Return the [x, y] coordinate for the center point of the cell that contains the specified text.  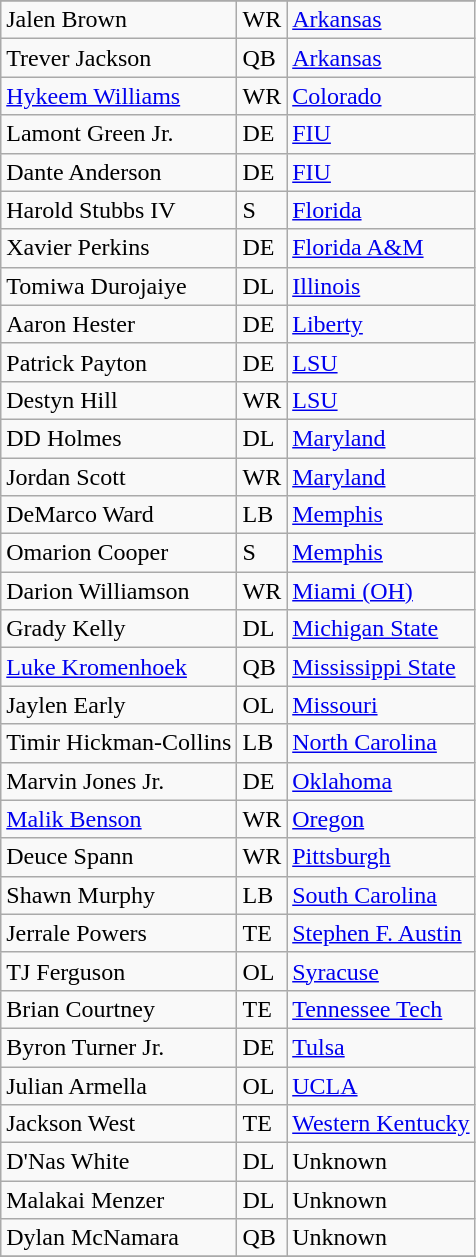
Tomiwa Durojaiye [119, 286]
Jackson West [119, 1124]
Western Kentucky [381, 1124]
Jordan Scott [119, 477]
Tennessee Tech [381, 1009]
DeMarco Ward [119, 515]
Patrick Payton [119, 362]
Pittsburgh [381, 857]
Jalen Brown [119, 20]
UCLA [381, 1085]
DD Holmes [119, 438]
Jerrale Powers [119, 933]
Aaron Hester [119, 324]
North Carolina [381, 743]
Marvin Jones Jr. [119, 781]
Destyn Hill [119, 400]
Xavier Perkins [119, 248]
Malik Benson [119, 819]
Miami (OH) [381, 591]
Stephen F. Austin [381, 933]
Liberty [381, 324]
Florida [381, 210]
Oregon [381, 819]
Luke Kromenhoek [119, 667]
Colorado [381, 96]
D'Nas White [119, 1162]
Jaylen Early [119, 705]
Brian Courtney [119, 1009]
Shawn Murphy [119, 895]
Harold Stubbs IV [119, 210]
Florida A&M [381, 248]
Mississippi State [381, 667]
Dante Anderson [119, 172]
Darion Williamson [119, 591]
Omarion Cooper [119, 553]
TJ Ferguson [119, 971]
Oklahoma [381, 781]
Deuce Spann [119, 857]
Tulsa [381, 1047]
Julian Armella [119, 1085]
Michigan State [381, 629]
Malakai Menzer [119, 1200]
Syracuse [381, 971]
Illinois [381, 286]
Lamont Green Jr. [119, 134]
Hykeem Williams [119, 96]
Grady Kelly [119, 629]
Byron Turner Jr. [119, 1047]
Dylan McNamara [119, 1238]
Timir Hickman-Collins [119, 743]
Trever Jackson [119, 58]
South Carolina [381, 895]
Missouri [381, 705]
